From the cell containing the given text, extract its center point as (X, Y) coordinate. 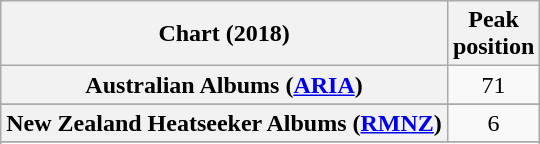
Australian Albums (ARIA) (224, 85)
71 (493, 85)
Chart (2018) (224, 34)
Peak position (493, 34)
6 (493, 123)
New Zealand Heatseeker Albums (RMNZ) (224, 123)
